Identify which cell holds the provided text, then report its [X, Y] central coordinate. 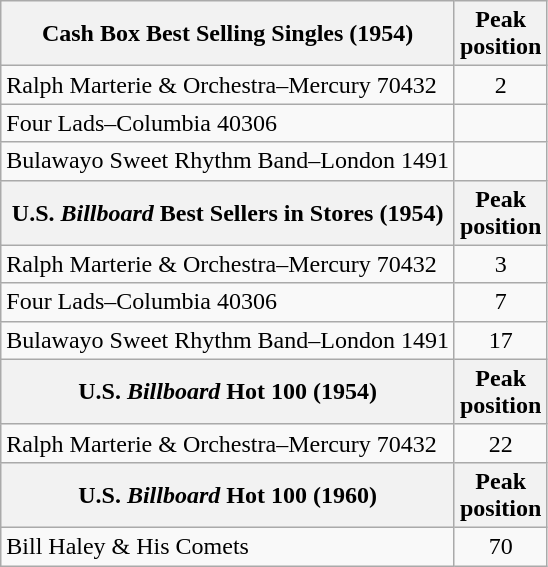
7 [500, 302]
70 [500, 546]
U.S. Billboard Hot 100 (1954) [228, 392]
U.S. Billboard Best Sellers in Stores (1954) [228, 212]
22 [500, 443]
U.S. Billboard Hot 100 (1960) [228, 494]
Bill Haley & His Comets [228, 546]
17 [500, 340]
2 [500, 85]
Cash Box Best Selling Singles (1954) [228, 34]
3 [500, 264]
